Output the (X, Y) coordinate of the center of the cell containing the given text.  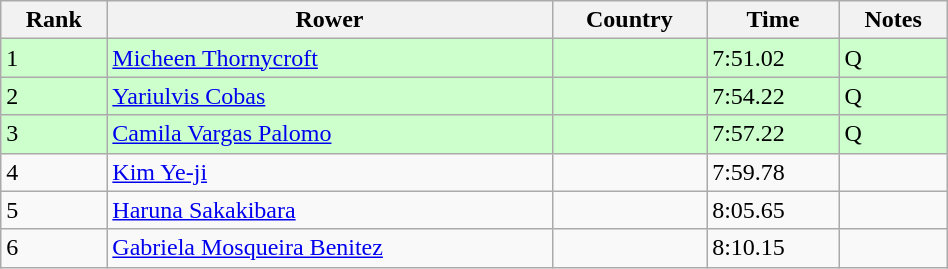
2 (54, 96)
Camila Vargas Palomo (330, 134)
Gabriela Mosqueira Benitez (330, 248)
Rower (330, 20)
6 (54, 248)
7:54.22 (773, 96)
Rank (54, 20)
1 (54, 58)
7:51.02 (773, 58)
Country (630, 20)
8:10.15 (773, 248)
Kim Ye-ji (330, 172)
Time (773, 20)
Yariulvis Cobas (330, 96)
7:57.22 (773, 134)
3 (54, 134)
7:59.78 (773, 172)
Haruna Sakakibara (330, 210)
5 (54, 210)
4 (54, 172)
Notes (893, 20)
Micheen Thornycroft (330, 58)
8:05.65 (773, 210)
